Search for the cell housing the specified text and yield its [x, y] center coordinate. 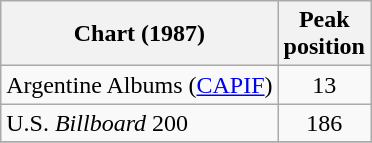
186 [324, 123]
Chart (1987) [140, 34]
U.S. Billboard 200 [140, 123]
Peakposition [324, 34]
13 [324, 85]
Argentine Albums (CAPIF) [140, 85]
